Pinpoint the cell where the given text exists, returning its [X, Y] midpoint coordinate. 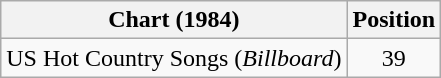
Position [394, 20]
US Hot Country Songs (Billboard) [174, 58]
Chart (1984) [174, 20]
39 [394, 58]
